For the text-containing cell, return its midpoint in (X, Y) coordinate format. 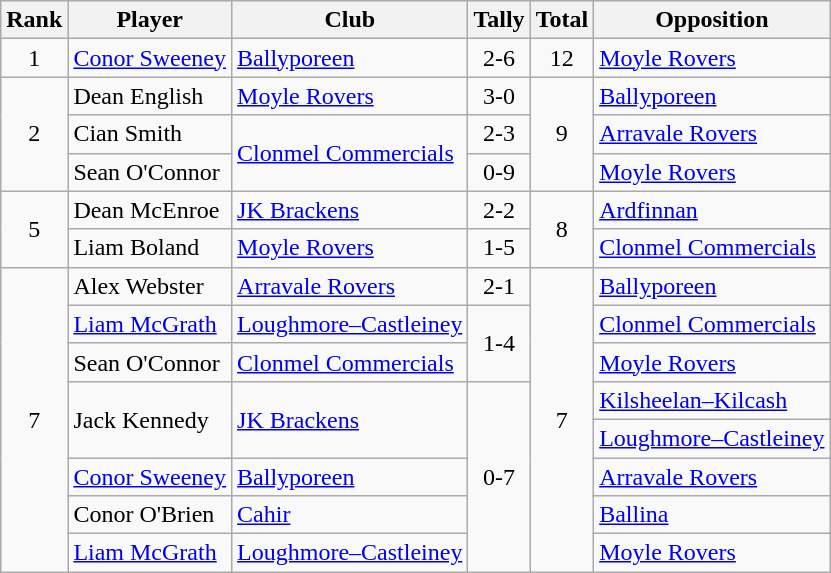
Liam Boland (150, 248)
Cian Smith (150, 134)
Club (350, 20)
12 (562, 58)
Alex Webster (150, 286)
9 (562, 134)
5 (34, 229)
Rank (34, 20)
1 (34, 58)
2-1 (499, 286)
Conor O'Brien (150, 515)
Dean McEnroe (150, 210)
Total (562, 20)
2-6 (499, 58)
Opposition (712, 20)
Jack Kennedy (150, 419)
Dean English (150, 96)
1-4 (499, 343)
0-7 (499, 476)
2-2 (499, 210)
0-9 (499, 172)
Ballina (712, 515)
8 (562, 229)
3-0 (499, 96)
Player (150, 20)
Tally (499, 20)
Kilsheelan–Kilcash (712, 400)
1-5 (499, 248)
Cahir (350, 515)
Ardfinnan (712, 210)
2-3 (499, 134)
2 (34, 134)
